For the text-containing cell, return its midpoint in (x, y) coordinate format. 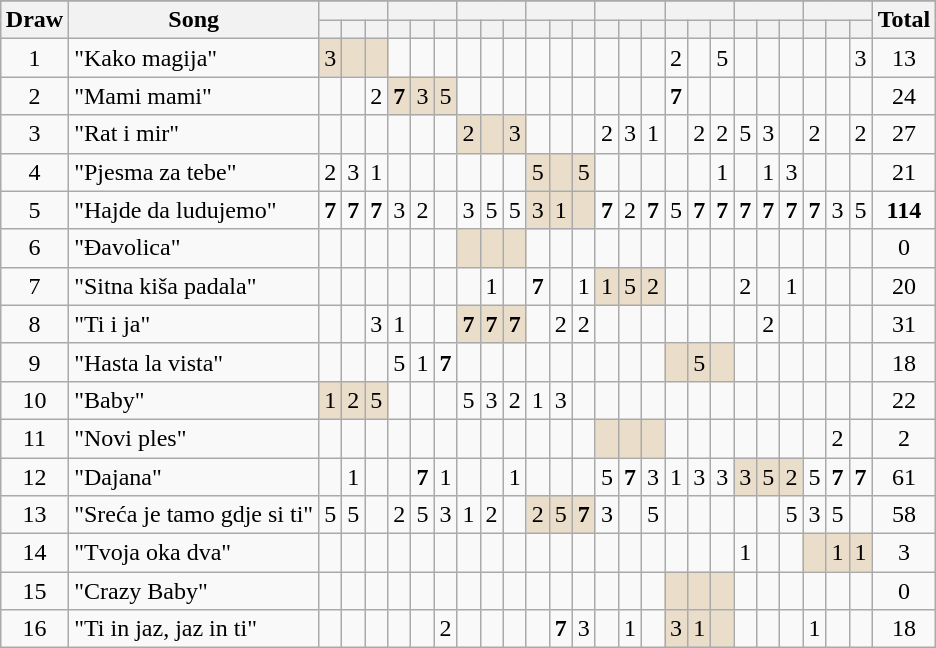
20 (904, 286)
Total (904, 20)
21 (904, 172)
"Baby" (194, 400)
114 (904, 210)
"Crazy Baby" (194, 591)
"Ti in jaz, jaz in ti" (194, 629)
61 (904, 477)
"Kako magija" (194, 58)
Draw (34, 20)
"Sreća je tamo gdje si ti" (194, 515)
"Tvoja oka dva" (194, 553)
"Mami mami" (194, 96)
27 (904, 134)
8 (34, 324)
"Hajde da ludujemo" (194, 210)
"Sitna kiša padala" (194, 286)
"Pjesma za tebe" (194, 172)
12 (34, 477)
"Novi ples" (194, 438)
10 (34, 400)
"Hasta la vista" (194, 362)
6 (34, 248)
58 (904, 515)
"Dajana" (194, 477)
"Rat i mir" (194, 134)
15 (34, 591)
24 (904, 96)
22 (904, 400)
"Ti i ja" (194, 324)
16 (34, 629)
"Đavolica" (194, 248)
11 (34, 438)
Song (194, 20)
14 (34, 553)
9 (34, 362)
4 (34, 172)
31 (904, 324)
